Output the (x, y) coordinate of the center of the cell containing the given text.  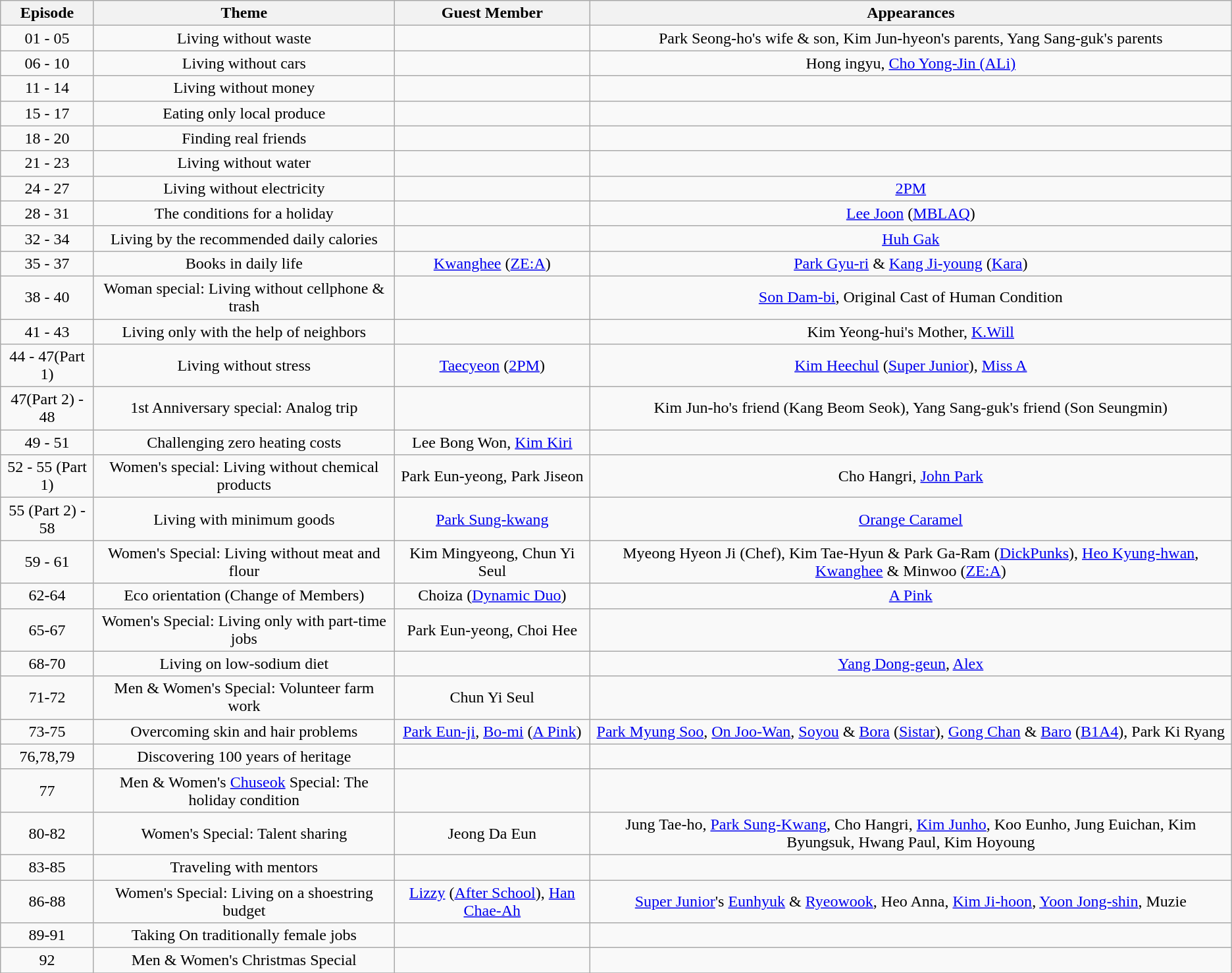
86-88 (47, 901)
Men & Women's Christmas Special (244, 960)
Kwanghee (ZE:A) (492, 263)
76,78,79 (47, 756)
Books in daily life (244, 263)
Lee Bong Won, Kim Kiri (492, 442)
38 - 40 (47, 298)
Hong ingyu, Cho Yong-Jin (ALi) (911, 63)
Overcoming skin and hair problems (244, 731)
71-72 (47, 698)
Living with minimum goods (244, 519)
Women's Special: Living on a shoestring budget (244, 901)
Episode (47, 13)
Living without electricity (244, 188)
68-70 (47, 664)
Living without cars (244, 63)
65-67 (47, 629)
Women's Special: Talent sharing (244, 833)
Living without waste (244, 38)
44 - 47(Part 1) (47, 366)
89-91 (47, 935)
11 - 14 (47, 88)
Park Seong-ho's wife & son, Kim Jun-hyeon's parents, Yang Sang-guk's parents (911, 38)
52 - 55 (Part 1) (47, 477)
80-82 (47, 833)
Traveling with mentors (244, 867)
06 - 10 (47, 63)
Kim Mingyeong, Chun Yi Seul (492, 562)
Cho Hangri, John Park (911, 477)
Huh Gak (911, 238)
Living on low-sodium diet (244, 664)
41 - 43 (47, 331)
35 - 37 (47, 263)
Eating only local produce (244, 113)
77 (47, 790)
Lee Joon (MBLAQ) (911, 213)
Super Junior's Eunhyuk & Ryeowook, Heo Anna, Kim Ji-hoon, Yoon Jong-shin, Muzie (911, 901)
59 - 61 (47, 562)
Living without stress (244, 366)
24 - 27 (47, 188)
Choiza (Dynamic Duo) (492, 596)
Park Sung-kwang (492, 519)
Myeong Hyeon Ji (Chef), Kim Tae-Hyun & Park Ga-Ram (DickPunks), Heo Kyung-hwan, Kwanghee & Minwoo (ZE:A) (911, 562)
47(Part 2) - 48 (47, 408)
1st Anniversary special: Analog trip (244, 408)
Living without money (244, 88)
2PM (911, 188)
18 - 20 (47, 138)
Theme (244, 13)
Challenging zero heating costs (244, 442)
Discovering 100 years of heritage (244, 756)
Park Myung Soo, On Joo-Wan, Soyou & Bora (Sistar), Gong Chan & Baro (B1A4), Park Ki Ryang (911, 731)
Kim Heechul (Super Junior), Miss A (911, 366)
Kim Jun-ho's friend (Kang Beom Seok), Yang Sang-guk's friend (Son Seungmin) (911, 408)
Living only with the help of neighbors (244, 331)
01 - 05 (47, 38)
Women's Special: Living only with part-time jobs (244, 629)
83-85 (47, 867)
Park Eun-yeong, Park Jiseon (492, 477)
Finding real friends (244, 138)
A Pink (911, 596)
Appearances (911, 13)
Living without water (244, 163)
Men & Women's Special: Volunteer farm work (244, 698)
Taking On traditionally female jobs (244, 935)
Orange Caramel (911, 519)
Jeong Da Eun (492, 833)
55 (Part 2) - 58 (47, 519)
Chun Yi Seul (492, 698)
Kim Yeong-hui's Mother, K.Will (911, 331)
92 (47, 960)
Women's special: Living without chemical products (244, 477)
49 - 51 (47, 442)
The conditions for a holiday (244, 213)
28 - 31 (47, 213)
32 - 34 (47, 238)
Lizzy (After School), Han Chae-Ah (492, 901)
Men & Women's Chuseok Special: The holiday condition (244, 790)
15 - 17 (47, 113)
Jung Tae-ho, Park Sung-Kwang, Cho Hangri, Kim Junho, Koo Eunho, Jung Euichan, Kim Byungsuk, Hwang Paul, Kim Hoyoung (911, 833)
Women's Special: Living without meat and flour (244, 562)
73-75 (47, 731)
Park Eun-yeong, Choi Hee (492, 629)
Taecyeon (2PM) (492, 366)
Living by the recommended daily calories (244, 238)
Son Dam-bi, Original Cast of Human Condition (911, 298)
62-64 (47, 596)
Eco orientation (Change of Members) (244, 596)
Park Eun-ji, Bo-mi (A Pink) (492, 731)
Woman special: Living without cellphone & trash (244, 298)
Park Gyu-ri & Kang Ji-young (Kara) (911, 263)
Yang Dong-geun, Alex (911, 664)
21 - 23 (47, 163)
Guest Member (492, 13)
